Find where the given text appears and provide that cell's center as (x, y) coordinate. 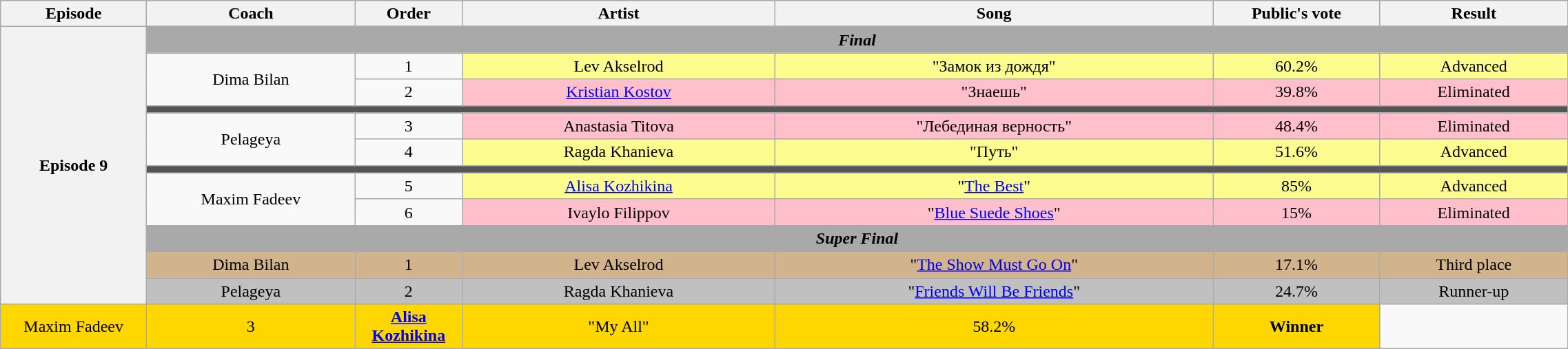
6 (408, 212)
17.1% (1296, 264)
Ivaylo Filippov (619, 212)
"Путь" (994, 152)
48.4% (1296, 126)
Third place (1474, 264)
"Blue Suede Shoes" (994, 212)
5 (408, 186)
51.6% (1296, 152)
58.2% (994, 326)
"Замок из дождя" (994, 66)
4 (408, 152)
"Знаешь" (994, 92)
"My All" (619, 326)
"The Show Must Go On" (994, 264)
Anastasia Titova (619, 126)
60.2% (1296, 66)
39.8% (1296, 92)
"Лебединая верность" (994, 126)
Public's vote (1296, 14)
Episode 9 (74, 165)
Artist (619, 14)
24.7% (1296, 291)
Order (408, 14)
85% (1296, 186)
Winner (1296, 326)
Song (994, 14)
15% (1296, 212)
Episode (74, 14)
"The Best" (994, 186)
Super Final (857, 238)
"Friends Will Be Friends" (994, 291)
Runner-up (1474, 291)
Final (857, 40)
Kristian Kostov (619, 92)
Coach (251, 14)
Result (1474, 14)
